Return the (X, Y) coordinate for the center point of the cell that contains the specified text.  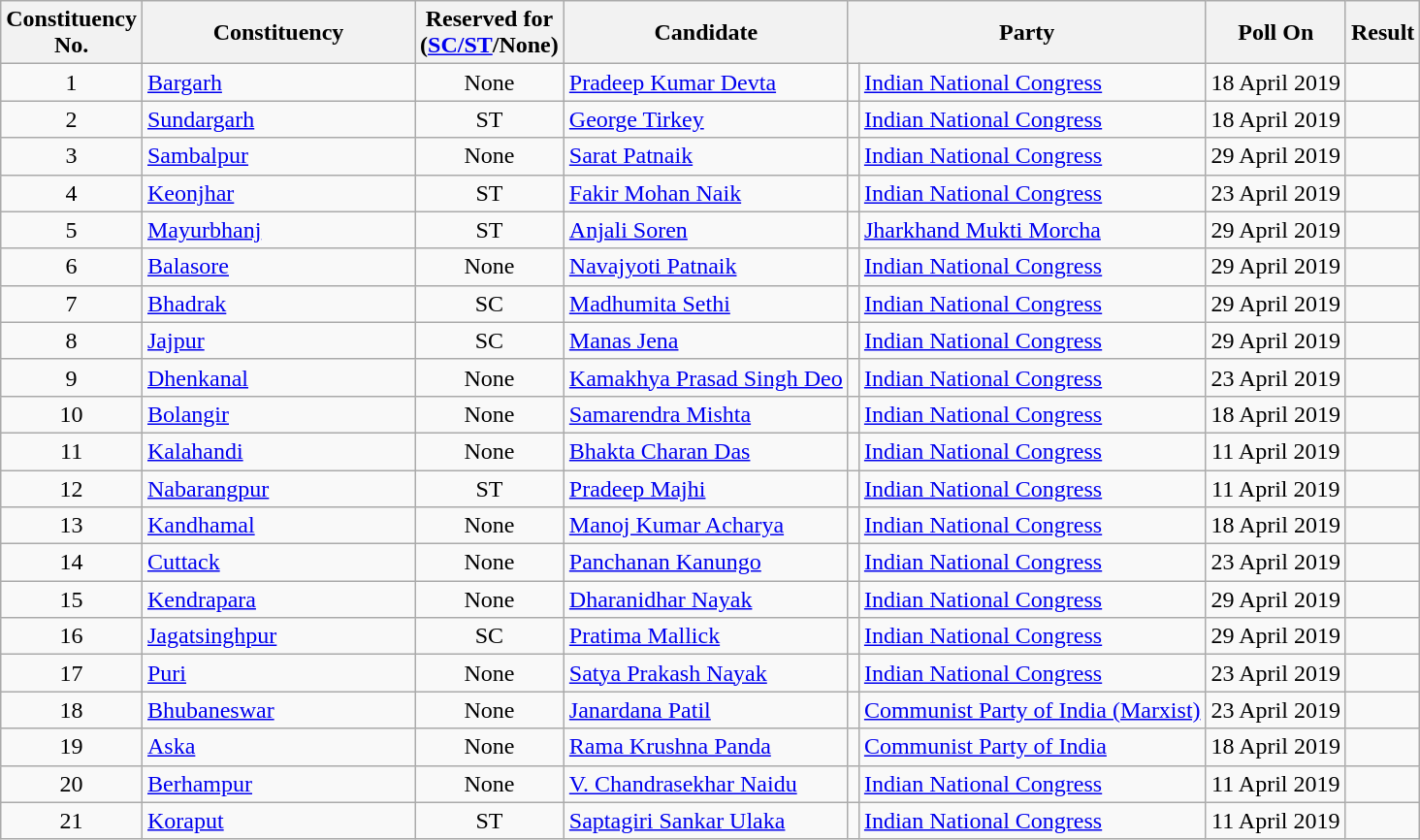
Manas Jena (706, 340)
19 (72, 747)
1 (72, 82)
Dhenkanal (277, 377)
Sundargarh (277, 119)
Anjali Soren (706, 230)
Jharkhand Mukti Morcha (1032, 230)
3 (72, 156)
2 (72, 119)
Communist Party of India (Marxist) (1032, 710)
George Tirkey (706, 119)
Communist Party of India (1032, 747)
Bhubaneswar (277, 710)
Manoj Kumar Acharya (706, 526)
Samarendra Mishta (706, 414)
18 (72, 710)
Nabarangpur (277, 488)
Poll On (1275, 33)
6 (72, 267)
Saptagiri Sankar Ulaka (706, 821)
11 (72, 451)
Panchanan Kanungo (706, 563)
Candidate (706, 33)
Navajyoti Patnaik (706, 267)
Dharanidhar Nayak (706, 599)
Pradeep Kumar Devta (706, 82)
Kendrapara (277, 599)
Constituency (277, 33)
17 (72, 673)
Kamakhya Prasad Singh Deo (706, 377)
Satya Prakash Nayak (706, 673)
15 (72, 599)
8 (72, 340)
10 (72, 414)
21 (72, 821)
20 (72, 784)
Berhampur (277, 784)
Bhadrak (277, 304)
16 (72, 636)
9 (72, 377)
Sambalpur (277, 156)
5 (72, 230)
Pradeep Majhi (706, 488)
Pratima Mallick (706, 636)
Keonjhar (277, 193)
Fakir Mohan Naik (706, 193)
Jagatsinghpur (277, 636)
Party (1026, 33)
Reserved for(SC/ST/None) (490, 33)
14 (72, 563)
Koraput (277, 821)
Bhakta Charan Das (706, 451)
7 (72, 304)
Sarat Patnaik (706, 156)
12 (72, 488)
Result (1382, 33)
V. Chandrasekhar Naidu (706, 784)
Madhumita Sethi (706, 304)
Puri (277, 673)
Kandhamal (277, 526)
Janardana Patil (706, 710)
Jajpur (277, 340)
Bolangir (277, 414)
Balasore (277, 267)
4 (72, 193)
Aska (277, 747)
Cuttack (277, 563)
Bargarh (277, 82)
Kalahandi (277, 451)
13 (72, 526)
Mayurbhanj (277, 230)
Constituency No. (72, 33)
Rama Krushna Panda (706, 747)
